Return the (x, y) coordinate for the center point of the cell that contains the specified text.  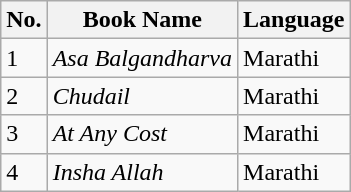
Book Name (142, 20)
Insha Allah (142, 172)
At Any Cost (142, 134)
No. (24, 20)
1 (24, 58)
Language (294, 20)
Asa Balgandharva (142, 58)
4 (24, 172)
3 (24, 134)
2 (24, 96)
Chudail (142, 96)
